Find where the given text appears and provide that cell's center as [x, y] coordinate. 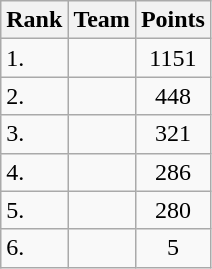
286 [172, 172]
4. [34, 172]
Team [102, 20]
448 [172, 96]
Points [172, 20]
2. [34, 96]
Rank [34, 20]
5 [172, 248]
321 [172, 134]
280 [172, 210]
6. [34, 248]
1. [34, 58]
5. [34, 210]
3. [34, 134]
1151 [172, 58]
